Locate the cell with the specified text and output its (X, Y) center coordinate. 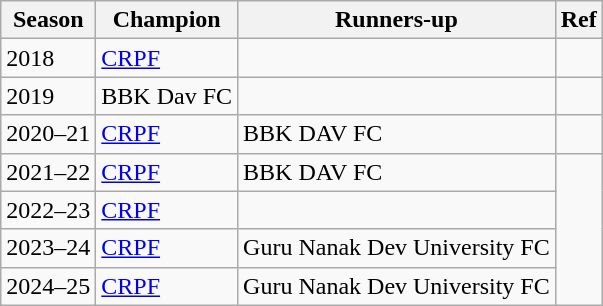
2019 (48, 96)
2020–21 (48, 134)
Season (48, 20)
2021–22 (48, 172)
BBK Dav FC (167, 96)
Runners-up (397, 20)
Champion (167, 20)
2024–25 (48, 286)
Ref (578, 20)
2023–24 (48, 248)
2022–23 (48, 210)
2018 (48, 58)
